Return the [X, Y] coordinate for the center point of the cell that contains the specified text.  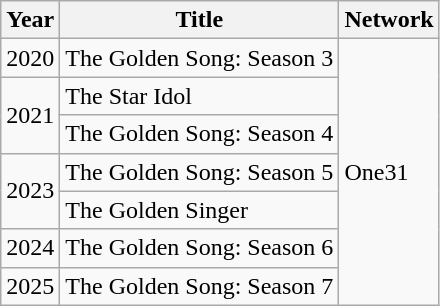
The Golden Song: Season 3 [200, 58]
One31 [389, 172]
The Golden Song: Season 4 [200, 134]
The Golden Singer [200, 210]
The Star Idol [200, 96]
The Golden Song: Season 6 [200, 248]
2023 [30, 191]
Network [389, 20]
2025 [30, 286]
Title [200, 20]
The Golden Song: Season 5 [200, 172]
The Golden Song: Season 7 [200, 286]
Year [30, 20]
2020 [30, 58]
2024 [30, 248]
2021 [30, 115]
